For the text-containing cell, return its midpoint in (x, y) coordinate format. 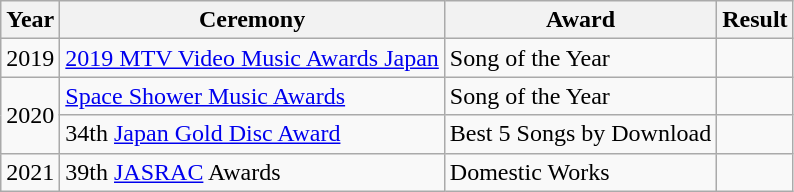
Award (580, 20)
2019 MTV Video Music Awards Japan (252, 58)
Result (755, 20)
39th JASRAC Awards (252, 172)
Best 5 Songs by Download (580, 134)
Space Shower Music Awards (252, 96)
34th Japan Gold Disc Award (252, 134)
2019 (30, 58)
2021 (30, 172)
Ceremony (252, 20)
Year (30, 20)
2020 (30, 115)
Domestic Works (580, 172)
